Search for the cell housing the specified text and yield its (x, y) center coordinate. 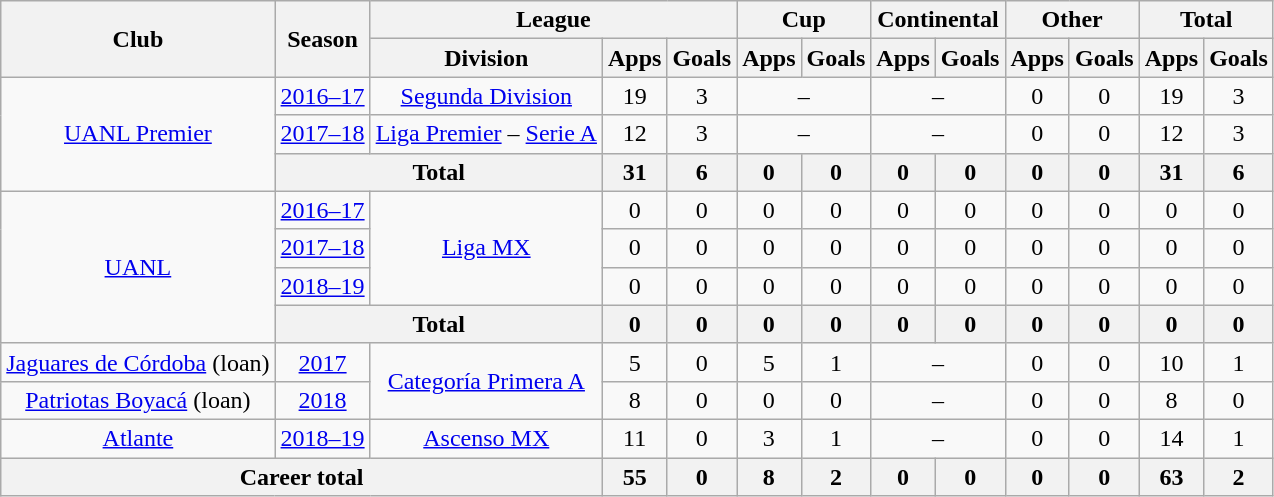
Categoría Primera A (486, 381)
Career total (302, 477)
10 (1171, 362)
UANL (138, 267)
Division (486, 58)
Ascenso MX (486, 438)
League (554, 20)
Segunda Division (486, 96)
Other (1072, 20)
UANL Premier (138, 134)
Atlante (138, 438)
63 (1171, 477)
Continental (938, 20)
2017 (322, 362)
14 (1171, 438)
55 (634, 477)
Liga Premier – Serie A (486, 134)
Club (138, 39)
Cup (804, 20)
Jaguares de Córdoba (loan) (138, 362)
Liga MX (486, 248)
Season (322, 39)
2018 (322, 400)
Patriotas Boyacá (loan) (138, 400)
11 (634, 438)
